For the text-containing cell, return its midpoint in [x, y] coordinate format. 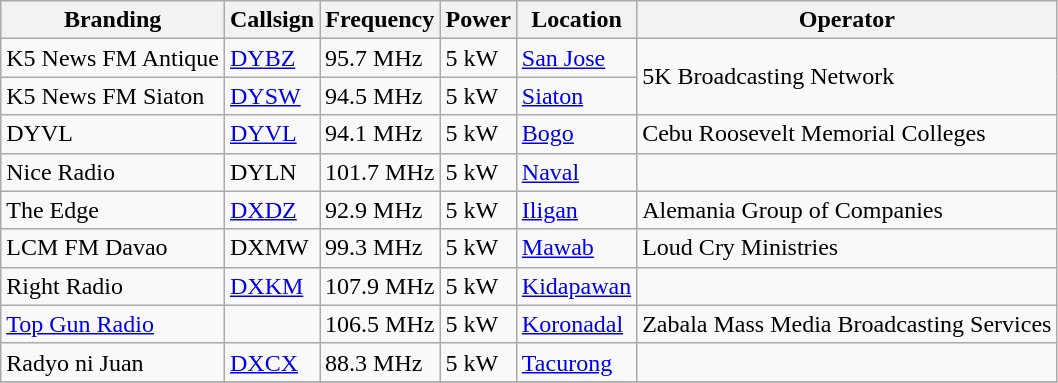
DXKM [272, 286]
Right Radio [113, 286]
Cebu Roosevelt Memorial Colleges [847, 134]
Bogo [576, 134]
Koronadal [576, 324]
DYLN [272, 172]
Callsign [272, 20]
Radyo ni Juan [113, 362]
K5 News FM Siaton [113, 96]
5K Broadcasting Network [847, 77]
K5 News FM Antique [113, 58]
DXCX [272, 362]
Branding [113, 20]
Operator [847, 20]
107.9 MHz [380, 286]
99.3 MHz [380, 248]
92.9 MHz [380, 210]
Iligan [576, 210]
94.5 MHz [380, 96]
The Edge [113, 210]
Power [478, 20]
LCM FM Davao [113, 248]
DYSW [272, 96]
Tacurong [576, 362]
DYBZ [272, 58]
DXMW [272, 248]
88.3 MHz [380, 362]
Alemania Group of Companies [847, 210]
Location [576, 20]
Mawab [576, 248]
Siaton [576, 96]
Naval [576, 172]
Top Gun Radio [113, 324]
106.5 MHz [380, 324]
DXDZ [272, 210]
Zabala Mass Media Broadcasting Services [847, 324]
94.1 MHz [380, 134]
101.7 MHz [380, 172]
Nice Radio [113, 172]
Frequency [380, 20]
95.7 MHz [380, 58]
San Jose [576, 58]
Kidapawan [576, 286]
Loud Cry Ministries [847, 248]
